Detect which cell encompasses the target text, then output its (X, Y) center coordinate. 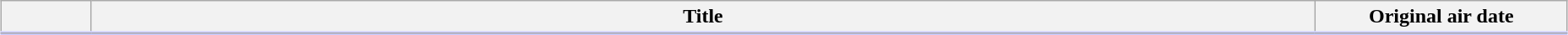
Title (703, 17)
Original air date (1441, 17)
